Output the [X, Y] coordinate of the center of the cell containing the given text.  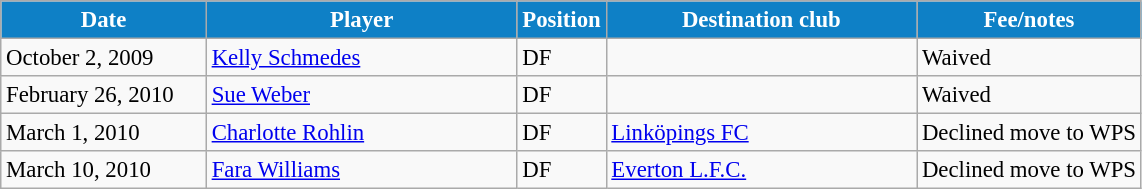
March 1, 2010 [104, 133]
Sue Weber [362, 95]
March 10, 2010 [104, 170]
Charlotte Rohlin [362, 133]
Fara Williams [362, 170]
Destination club [762, 20]
Fee/notes [1030, 20]
Kelly Schmedes [362, 58]
February 26, 2010 [104, 95]
October 2, 2009 [104, 58]
Everton L.F.C. [762, 170]
Player [362, 20]
Linköpings FC [762, 133]
Position [562, 20]
Date [104, 20]
